Return the (x, y) coordinate for the center point of the cell that contains the specified text.  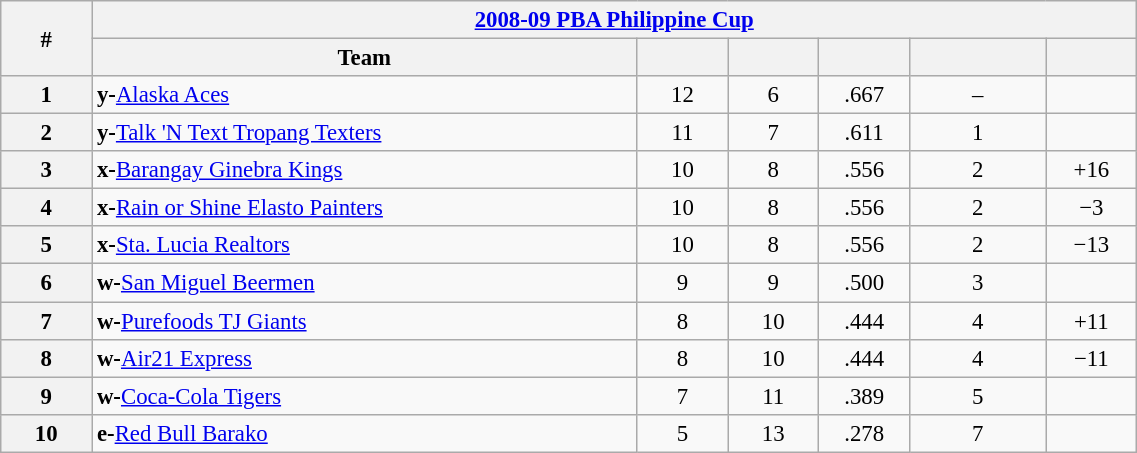
y-Talk 'N Text Tropang Texters (364, 133)
w-San Miguel Beermen (364, 283)
x-Rain or Shine Elasto Painters (364, 208)
.278 (864, 433)
−13 (1092, 245)
w-Purefoods TJ Giants (364, 321)
Team (364, 58)
.611 (864, 133)
– (978, 95)
x-Barangay Ginebra Kings (364, 170)
+16 (1092, 170)
+11 (1092, 321)
−3 (1092, 208)
2008-09 PBA Philippine Cup (614, 20)
.667 (864, 95)
.500 (864, 283)
y-Alaska Aces (364, 95)
w-Coca-Cola Tigers (364, 396)
x-Sta. Lucia Realtors (364, 245)
13 (774, 433)
.389 (864, 396)
−11 (1092, 358)
12 (682, 95)
w-Air21 Express (364, 358)
# (46, 38)
e-Red Bull Barako (364, 433)
